Capture the cell that displays the provided text and extract its (x, y) central coordinate. 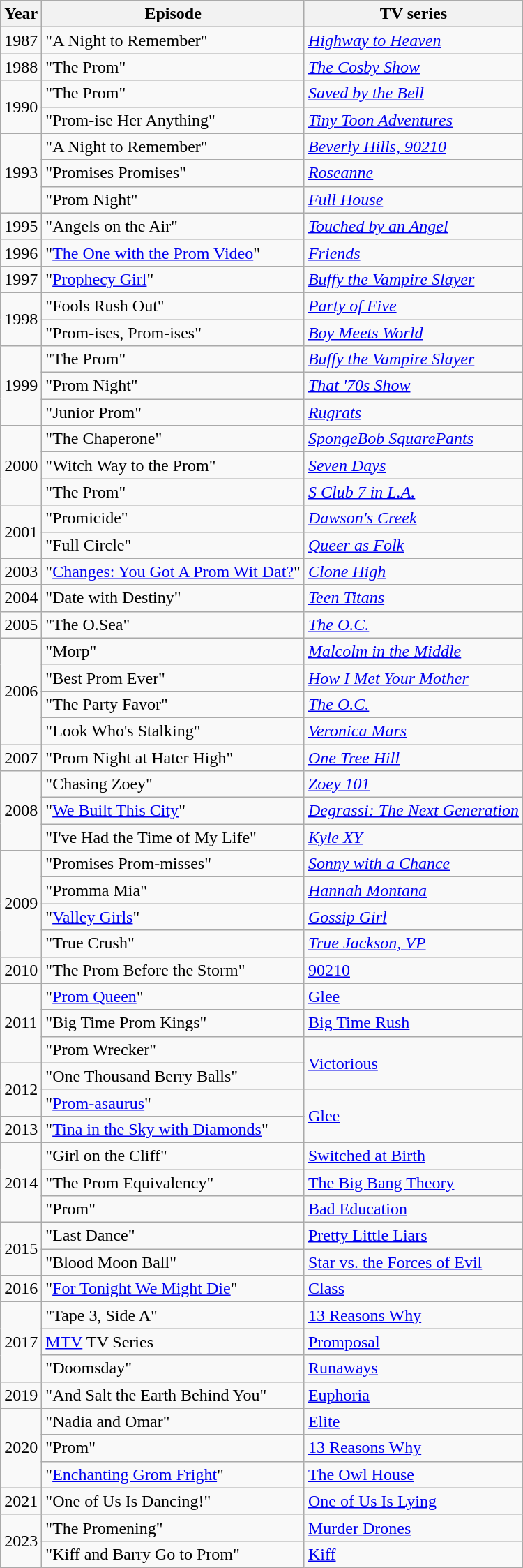
"Enchanting Grom Fright" (173, 1474)
"Tape 3, Side A" (173, 1315)
One Tree Hill (413, 757)
"Big Time Prom Kings" (173, 1023)
The Cosby Show (413, 67)
Friends (413, 253)
2023 (21, 1541)
"Date with Destiny" (173, 598)
2006 (21, 691)
"The Chaperone" (173, 439)
"The Party Favor" (173, 704)
SpongeBob SquarePants (413, 439)
"We Built This City" (173, 811)
That '70s Show (413, 386)
Roseanne (413, 173)
Party of Five (413, 306)
"Prom-ises, Prom-ises" (173, 333)
The Big Bang Theory (413, 1183)
2019 (21, 1395)
"Junior Prom" (173, 412)
Kiff (413, 1554)
2015 (21, 1249)
"Changes: You Got A Prom Wit Dat?" (173, 572)
"Prom Night at Hater High" (173, 757)
"Angels on the Air" (173, 226)
"For Tonight We Might Die" (173, 1289)
The Owl House (413, 1474)
2003 (21, 572)
Murder Drones (413, 1528)
2008 (21, 811)
2014 (21, 1182)
1990 (21, 107)
"Prom Wrecker" (173, 1050)
One of Us Is Lying (413, 1501)
MTV TV Series (173, 1342)
Clone High (413, 572)
Gossip Girl (413, 917)
2012 (21, 1089)
2013 (21, 1129)
Sonny with a Chance (413, 864)
"Prom-asaurus" (173, 1103)
S Club 7 in L.A. (413, 492)
2001 (21, 532)
"Valley Girls" (173, 917)
Malcolm in the Middle (413, 651)
"Look Who's Stalking" (173, 731)
Degrassi: The Next Generation (413, 811)
"Kiff and Barry Go to Prom" (173, 1554)
How I Met Your Mother (413, 678)
Seven Days (413, 465)
Kyle XY (413, 837)
2011 (21, 1023)
"The Promening" (173, 1528)
1993 (21, 173)
"Witch Way to the Prom" (173, 465)
"Prom-ise Her Anything" (173, 120)
Beverly Hills, 90210 (413, 147)
Teen Titans (413, 598)
Bad Education (413, 1209)
"Promma Mia" (173, 890)
Switched at Birth (413, 1156)
Veronica Mars (413, 731)
2010 (21, 970)
"Chasing Zoey" (173, 784)
"Full Circle" (173, 545)
1996 (21, 253)
"Fools Rush Out" (173, 306)
Euphoria (413, 1395)
Full House (413, 200)
2005 (21, 625)
1995 (21, 226)
Rugrats (413, 412)
"Last Dance" (173, 1236)
2004 (21, 598)
"Doomsday" (173, 1368)
"One Thousand Berry Balls" (173, 1076)
Boy Meets World (413, 333)
Pretty Little Liars (413, 1236)
2007 (21, 757)
"True Crush" (173, 943)
"Girl on the Cliff" (173, 1156)
"The One with the Prom Video" (173, 253)
"The Prom Equivalency" (173, 1183)
Queer as Folk (413, 545)
"The O.Sea" (173, 625)
Episode (173, 14)
2000 (21, 465)
Year (21, 14)
"Tina in the Sky with Diamonds" (173, 1129)
Saved by the Bell (413, 94)
Runaways (413, 1368)
"The Prom Before the Storm" (173, 970)
TV series (413, 14)
"Promises Promises" (173, 173)
"Promicide" (173, 518)
"Best Prom Ever" (173, 678)
2016 (21, 1289)
Tiny Toon Adventures (413, 120)
Big Time Rush (413, 1023)
"Prophecy Girl" (173, 279)
2021 (21, 1501)
2017 (21, 1342)
True Jackson, VP (413, 943)
"Morp" (173, 651)
"Blood Moon Ball" (173, 1262)
1987 (21, 40)
"Promises Prom-misses" (173, 864)
"Nadia and Omar" (173, 1421)
"Prom Queen" (173, 996)
90210 (413, 970)
"One of Us Is Dancing!" (173, 1501)
"I've Had the Time of My Life" (173, 837)
1999 (21, 386)
Star vs. the Forces of Evil (413, 1262)
"And Salt the Earth Behind You" (173, 1395)
2020 (21, 1448)
Highway to Heaven (413, 40)
Elite (413, 1421)
1988 (21, 67)
Class (413, 1289)
Touched by an Angel (413, 226)
Zoey 101 (413, 784)
2009 (21, 904)
Promposal (413, 1342)
1998 (21, 319)
Dawson's Creek (413, 518)
Hannah Montana (413, 890)
1997 (21, 279)
Victorious (413, 1063)
